Extract the (X, Y) coordinate from the center of the cell holding the provided text.  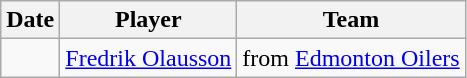
Date (30, 20)
from Edmonton Oilers (351, 58)
Player (148, 20)
Fredrik Olausson (148, 58)
Team (351, 20)
